Search for the cell housing the specified text and yield its (X, Y) center coordinate. 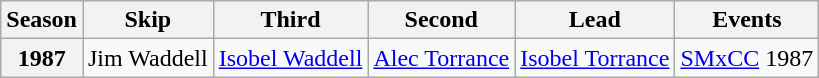
Lead (595, 20)
1987 (42, 58)
Isobel Waddell (290, 58)
Third (290, 20)
Jim Waddell (148, 58)
Second (442, 20)
Skip (148, 20)
Alec Torrance (442, 58)
Isobel Torrance (595, 58)
Events (747, 20)
Season (42, 20)
SMxCC 1987 (747, 58)
